Determine the [X, Y] coordinate at the center of the cell enclosing the given text.  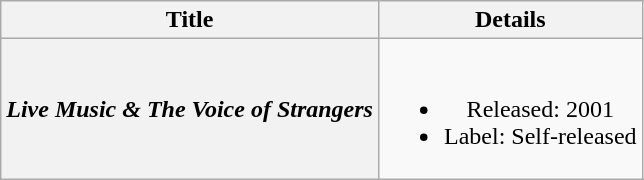
Released: 2001Label: Self-released [510, 109]
Details [510, 20]
Live Music & The Voice of Strangers [190, 109]
Title [190, 20]
